From the cell containing the given text, extract its center point as [X, Y] coordinate. 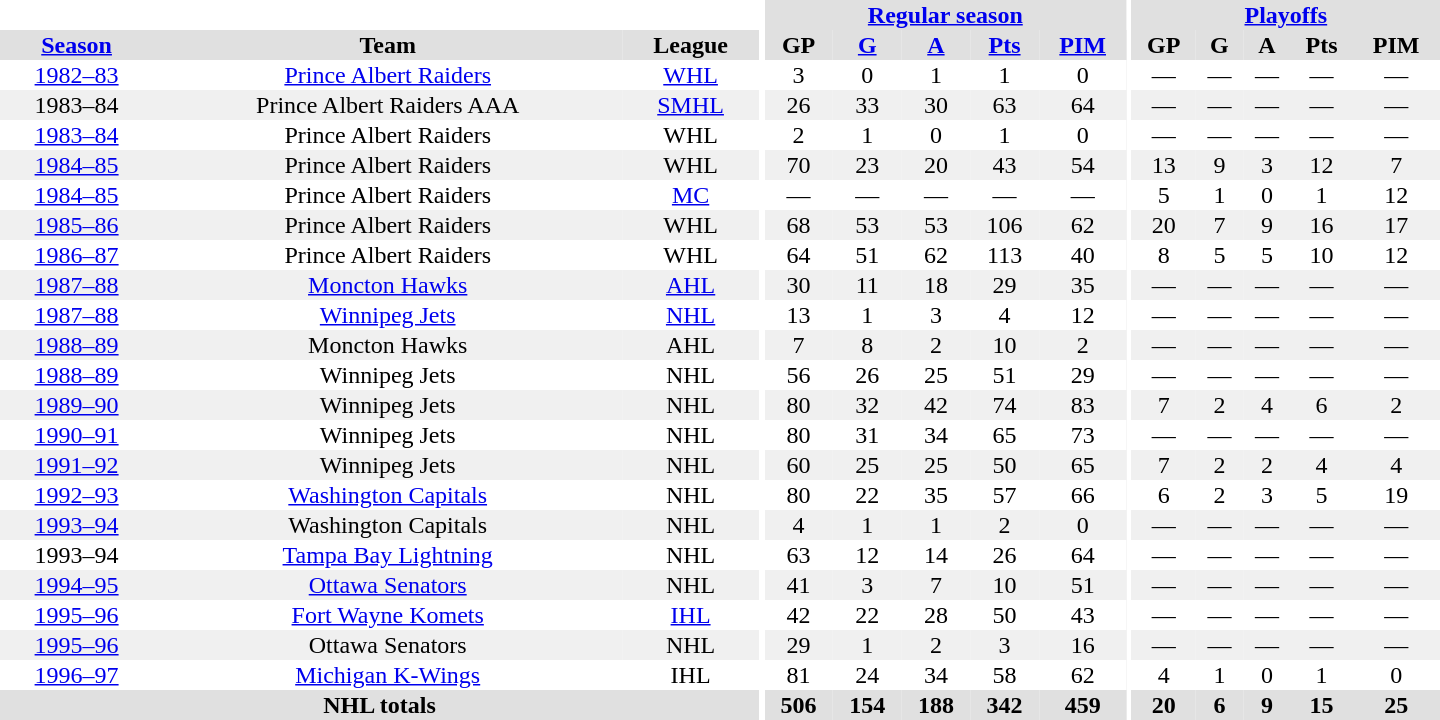
League [690, 45]
Regular season [945, 15]
SMHL [690, 105]
506 [798, 705]
459 [1082, 705]
1982–83 [76, 75]
Fort Wayne Komets [388, 615]
342 [1004, 705]
Michigan K-Wings [388, 675]
113 [1004, 255]
14 [936, 555]
81 [798, 675]
11 [868, 285]
73 [1082, 435]
31 [868, 435]
68 [798, 225]
Team [388, 45]
57 [1004, 495]
74 [1004, 405]
32 [868, 405]
1990–91 [76, 435]
106 [1004, 225]
41 [798, 585]
28 [936, 615]
1986–87 [76, 255]
66 [1082, 495]
60 [798, 465]
56 [798, 375]
17 [1396, 225]
83 [1082, 405]
33 [868, 105]
NHL totals [380, 705]
58 [1004, 675]
19 [1396, 495]
40 [1082, 255]
1989–90 [76, 405]
23 [868, 165]
Playoffs [1286, 15]
70 [798, 165]
188 [936, 705]
1991–92 [76, 465]
18 [936, 285]
Tampa Bay Lightning [388, 555]
24 [868, 675]
1994–95 [76, 585]
1996–97 [76, 675]
Season [76, 45]
MC [690, 195]
1992–93 [76, 495]
15 [1322, 705]
54 [1082, 165]
1985–86 [76, 225]
154 [868, 705]
Prince Albert Raiders AAA [388, 105]
